Output the (x, y) coordinate of the center of the cell containing the given text.  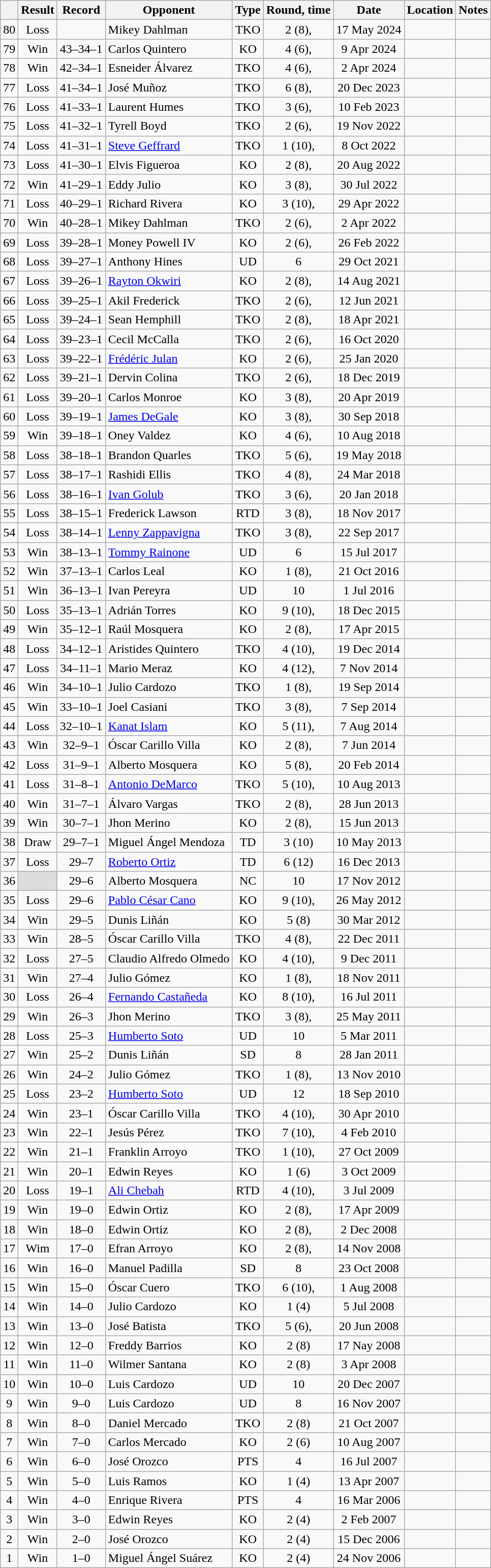
39–18–1 (81, 436)
19–1 (81, 1191)
40 (9, 803)
29 Oct 2021 (369, 262)
69 (9, 243)
39–20–1 (81, 397)
5 (8) (298, 920)
Adrián Torres (169, 610)
28 Jan 2011 (369, 1055)
42 (9, 765)
James DeGale (169, 416)
56 (9, 494)
9–0 (81, 1403)
19 Sep 2014 (369, 687)
Round, time (298, 10)
25 (9, 1094)
31–8–1 (81, 784)
Daniel Mercado (169, 1423)
30–7–1 (81, 823)
14 Nov 2008 (369, 1249)
35 (9, 900)
17 Apr 2015 (369, 629)
31 (9, 978)
39–24–1 (81, 320)
22 Sep 2017 (369, 532)
38–15–1 (81, 513)
Kanat Islam (169, 726)
Carlos Leal (169, 571)
32–9–1 (81, 745)
Ali Chebah (169, 1191)
Steve Geffrard (169, 145)
14–0 (81, 1307)
54 (9, 532)
20 Dec 2023 (369, 87)
21–1 (81, 1152)
44 (9, 726)
60 (9, 416)
25 May 2011 (369, 1016)
NC (248, 881)
51 (9, 591)
Lenny Zappavigna (169, 532)
35–12–1 (81, 629)
30 Mar 2012 (369, 920)
80 (9, 29)
13 (9, 1326)
39–19–1 (81, 416)
61 (9, 397)
2–0 (81, 1539)
4 (12), (298, 668)
17 Nov 2012 (369, 881)
José Muñoz (169, 87)
13–0 (81, 1326)
Eddy Julio (169, 184)
76 (9, 107)
Ivan Golub (169, 494)
9 (9, 1403)
Óscar Cuero (169, 1287)
9 Apr 2024 (369, 49)
10 Aug 2007 (369, 1442)
38–14–1 (81, 532)
29–7–1 (81, 842)
34–12–1 (81, 649)
16 Jul 2011 (369, 997)
1 Aug 2008 (369, 1287)
Anthony Hines (169, 262)
14 (9, 1307)
62 (9, 378)
23–1 (81, 1113)
25–3 (81, 1036)
10 Feb 2023 (369, 107)
Mario Meraz (169, 668)
40–29–1 (81, 203)
57 (9, 474)
11 (9, 1365)
39 (9, 823)
Enrique Rivera (169, 1500)
27–5 (81, 958)
Akil Frederick (169, 300)
13 Nov 2010 (369, 1074)
50 (9, 610)
34 (9, 920)
Opponent (169, 10)
39–23–1 (81, 339)
33 (9, 939)
48 (9, 649)
Wilmer Santana (169, 1365)
27–4 (81, 978)
Cecil McCalla (169, 339)
18 Dec 2019 (369, 378)
Franklin Arroyo (169, 1152)
3 (10) (298, 842)
37 (9, 862)
41–32–1 (81, 126)
18 Dec 2015 (369, 610)
58 (9, 455)
16 Nov 2007 (369, 1403)
3 Oct 2009 (369, 1171)
6 (12) (298, 862)
Miguel Ángel Suárez (169, 1558)
1 (6) (298, 1171)
Raúl Mosquera (169, 629)
3–0 (81, 1520)
20 Apr 2019 (369, 397)
28–5 (81, 939)
Aristides Quintero (169, 649)
18 Sep 2010 (369, 1094)
40–28–1 (81, 223)
20 Jun 2008 (369, 1326)
5 (10), (298, 784)
55 (9, 513)
30 Sep 2018 (369, 416)
20 Aug 2022 (369, 165)
26 May 2012 (369, 900)
79 (9, 49)
Joel Casiani (169, 707)
3 Jul 2009 (369, 1191)
16 Dec 2013 (369, 862)
41–31–1 (81, 145)
Location (430, 10)
28 Jun 2013 (369, 803)
15 Dec 2006 (369, 1539)
15 (9, 1287)
42–34–1 (81, 68)
5–0 (81, 1481)
25 Jan 2020 (369, 358)
38–17–1 (81, 474)
26 Feb 2022 (369, 243)
Roberto Ortiz (169, 862)
41–29–1 (81, 184)
19–0 (81, 1210)
15 Jun 2013 (369, 823)
21 (9, 1171)
31–7–1 (81, 803)
30 Apr 2010 (369, 1113)
16 Oct 2020 (369, 339)
41–30–1 (81, 165)
7 (10), (298, 1132)
72 (9, 184)
77 (9, 87)
23 (9, 1132)
2 (9, 1539)
19 Dec 2014 (369, 649)
16–0 (81, 1268)
Dervin Colina (169, 378)
18–0 (81, 1229)
José Batista (169, 1326)
12 Jun 2021 (369, 300)
15–0 (81, 1287)
67 (9, 281)
3 (9, 1520)
Esneider Álvarez (169, 68)
10 Aug 2018 (369, 436)
70 (9, 223)
59 (9, 436)
16 (9, 1268)
2 Dec 2008 (369, 1229)
43 (9, 745)
17 (9, 1249)
4 Feb 2010 (369, 1132)
21 Oct 2007 (369, 1423)
Tyrell Boyd (169, 126)
5 (9, 1481)
19 Nov 2022 (369, 126)
32 (9, 958)
7 Nov 2014 (369, 668)
20 Jan 2018 (369, 494)
Jesús Pérez (169, 1132)
9 Dec 2011 (369, 958)
4–0 (81, 1500)
39–22–1 (81, 358)
14 Aug 2021 (369, 281)
21 Oct 2016 (369, 571)
Brandon Quarles (169, 455)
68 (9, 262)
65 (9, 320)
24–2 (81, 1074)
1 (9, 1558)
53 (9, 552)
18 Nov 2017 (369, 513)
Carlos Monroe (169, 397)
23 Oct 2008 (369, 1268)
Carlos Mercado (169, 1442)
38–18–1 (81, 455)
46 (9, 687)
7 Aug 2014 (369, 726)
1 Jul 2016 (369, 591)
Claudio Alfredo Olmedo (169, 958)
Pablo César Cano (169, 900)
Wim (38, 1249)
26–4 (81, 997)
1–0 (81, 1558)
Result (38, 10)
25–2 (81, 1055)
Luis Ramos (169, 1481)
36 (9, 881)
22 Dec 2011 (369, 939)
26 (9, 1074)
29–7 (81, 862)
12–0 (81, 1345)
Álvaro Vargas (169, 803)
73 (9, 165)
38 (9, 842)
30 (9, 997)
Notes (473, 10)
16 Mar 2006 (369, 1500)
Frederick Lawson (169, 513)
5 (8), (298, 765)
7 Jun 2014 (369, 745)
19 May 2018 (369, 455)
39–27–1 (81, 262)
36–13–1 (81, 591)
39–25–1 (81, 300)
32–10–1 (81, 726)
39–26–1 (81, 281)
29–5 (81, 920)
63 (9, 358)
49 (9, 629)
Carlos Quintero (169, 49)
8 Oct 2022 (369, 145)
10 Aug 2013 (369, 784)
8–0 (81, 1423)
19 (9, 1210)
3 (10), (298, 203)
Antonio DeMarco (169, 784)
Laurent Humes (169, 107)
71 (9, 203)
52 (9, 571)
78 (9, 68)
16 Jul 2007 (369, 1461)
Richard Rivera (169, 203)
Efran Arroyo (169, 1249)
41–33–1 (81, 107)
2 Feb 2007 (369, 1520)
2 Apr 2022 (369, 223)
13 Apr 2007 (369, 1481)
27 (9, 1055)
39–21–1 (81, 378)
27 Oct 2009 (369, 1152)
26–3 (81, 1016)
41–34–1 (81, 87)
64 (9, 339)
24 Nov 2006 (369, 1558)
34–10–1 (81, 687)
22–1 (81, 1132)
20 Dec 2007 (369, 1384)
20 Feb 2014 (369, 765)
18 (9, 1229)
Oney Valdez (169, 436)
17 Nay 2008 (369, 1345)
29 Apr 2022 (369, 203)
29 (9, 1016)
33–10–1 (81, 707)
Ivan Pereyra (169, 591)
45 (9, 707)
75 (9, 126)
Draw (38, 842)
Rayton Okwiri (169, 281)
35–13–1 (81, 610)
34–11–1 (81, 668)
38–16–1 (81, 494)
Freddy Barrios (169, 1345)
7 (9, 1442)
74 (9, 145)
10–0 (81, 1384)
7 Sep 2014 (369, 707)
17–0 (81, 1249)
17 Apr 2009 (369, 1210)
11–0 (81, 1365)
39–28–1 (81, 243)
47 (9, 668)
Fernando Castañeda (169, 997)
23–2 (81, 1094)
Rashidi Ellis (169, 474)
3 Apr 2008 (369, 1365)
Sean Hemphill (169, 320)
6–0 (81, 1461)
Money Powell IV (169, 243)
20–1 (81, 1171)
15 Jul 2017 (369, 552)
28 (9, 1036)
Date (369, 10)
Frédéric Julan (169, 358)
41 (9, 784)
6 (8), (298, 87)
20 (9, 1191)
Tommy Rainone (169, 552)
17 May 2024 (369, 29)
Elvis Figueroa (169, 165)
8 (10), (298, 997)
5 (11), (298, 726)
Record (81, 10)
37–13–1 (81, 571)
Miguel Ángel Mendoza (169, 842)
38–13–1 (81, 552)
10 May 2013 (369, 842)
5 Jul 2008 (369, 1307)
66 (9, 300)
24 Mar 2018 (369, 474)
18 Apr 2021 (369, 320)
30 Jul 2022 (369, 184)
Type (248, 10)
2 (6) (298, 1442)
31–9–1 (81, 765)
22 (9, 1152)
43–34–1 (81, 49)
7–0 (81, 1442)
24 (9, 1113)
Manuel Padilla (169, 1268)
2 Apr 2024 (369, 68)
18 Nov 2011 (369, 978)
5 Mar 2011 (369, 1036)
6 (10), (298, 1287)
